For the text-containing cell, return its midpoint in [x, y] coordinate format. 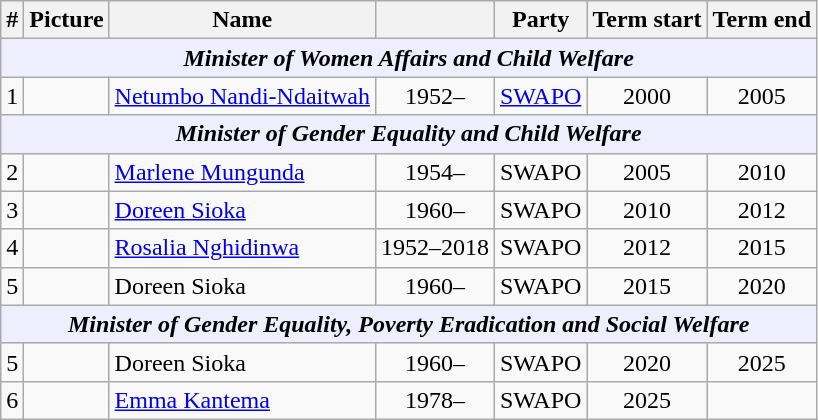
2 [12, 172]
Minister of Women Affairs and Child Welfare [409, 58]
3 [12, 210]
Name [242, 20]
Minister of Gender Equality, Poverty Eradication and Social Welfare [409, 324]
1954– [434, 172]
Minister of Gender Equality and Child Welfare [409, 134]
Picture [66, 20]
6 [12, 400]
Rosalia Nghidinwa [242, 248]
1952–2018 [434, 248]
1978– [434, 400]
1 [12, 96]
Emma Kantema [242, 400]
Marlene Mungunda [242, 172]
2000 [647, 96]
Term start [647, 20]
Term end [762, 20]
4 [12, 248]
1952– [434, 96]
Netumbo Nandi-Ndaitwah [242, 96]
Party [540, 20]
# [12, 20]
